Identify which cell holds the provided text, then report its [x, y] central coordinate. 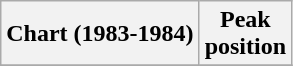
Chart (1983-1984) [100, 34]
Peakposition [245, 34]
